For the text-containing cell, return its midpoint in [X, Y] coordinate format. 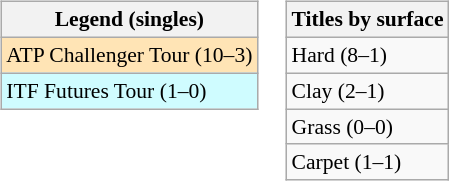
Grass (0–0) [368, 127]
Hard (8–1) [368, 55]
Legend (singles) [129, 20]
Carpet (1–1) [368, 162]
Clay (2–1) [368, 91]
Titles by surface [368, 20]
ATP Challenger Tour (10–3) [129, 55]
ITF Futures Tour (1–0) [129, 91]
